Output the [x, y] coordinate of the center of the cell containing the given text.  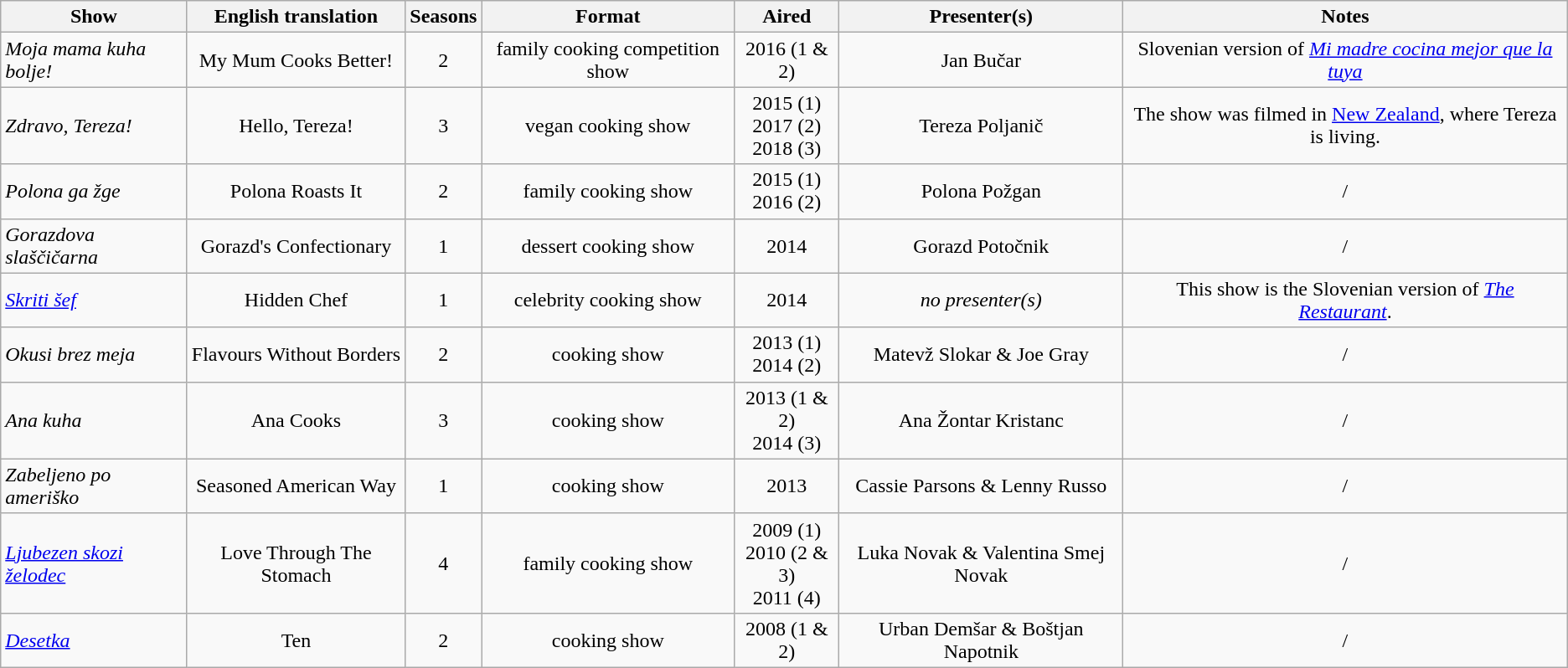
2016 (1 & 2) [787, 60]
Jan Bučar [982, 60]
Aired [787, 17]
Tereza Poljanič [982, 126]
Ana kuha [94, 420]
Slovenian version of Mi madre cocina mejor que la tuya [1345, 60]
celebrity cooking show [608, 300]
Ljubezen skozi želodec [94, 563]
Zabeljeno po ameriško [94, 486]
This show is the Slovenian version of The Restaurant. [1345, 300]
2015 (1)2017 (2)2018 (3) [787, 126]
Ten [297, 640]
2009 (1)2010 (2 & 3)2011 (4) [787, 563]
English translation [297, 17]
dessert cooking show [608, 246]
Gorazd Potočnik [982, 246]
Polona Požgan [982, 191]
The show was filmed in New Zealand, where Tereza is living. [1345, 126]
Cassie Parsons & Lenny Russo [982, 486]
2013 [787, 486]
Love Through The Stomach [297, 563]
Polona ga žge [94, 191]
vegan cooking show [608, 126]
Desetka [94, 640]
Polona Roasts It [297, 191]
4 [444, 563]
My Mum Cooks Better! [297, 60]
Format [608, 17]
Flavours Without Borders [297, 355]
Okusi brez meja [94, 355]
Hidden Chef [297, 300]
Ana Žontar Kristanc [982, 420]
Hello, Tereza! [297, 126]
2015 (1)2016 (2) [787, 191]
no presenter(s) [982, 300]
Seasoned American Way [297, 486]
Moja mama kuha bolje! [94, 60]
2008 (1 & 2) [787, 640]
Luka Novak & Valentina Smej Novak [982, 563]
Gorazd's Confectionary [297, 246]
Ana Cooks [297, 420]
Presenter(s) [982, 17]
Zdravo, Tereza! [94, 126]
2013 (1 & 2)2014 (3) [787, 420]
Gorazdova slaščičarna [94, 246]
Skriti šef [94, 300]
Seasons [444, 17]
family cooking competition show [608, 60]
Notes [1345, 17]
2013 (1)2014 (2) [787, 355]
Matevž Slokar & Joe Gray [982, 355]
Show [94, 17]
Urban Demšar & Boštjan Napotnik [982, 640]
